Return [x, y] of the center of cell containing provided text 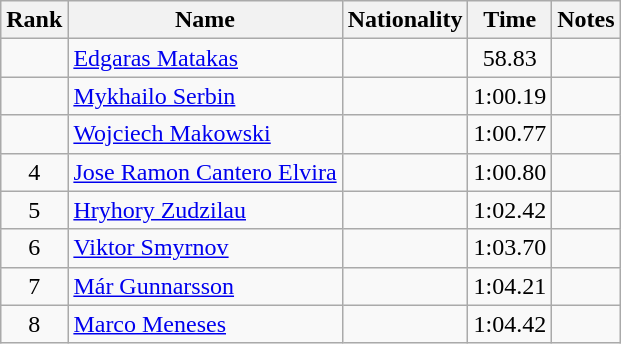
Viktor Smyrnov [205, 248]
Name [205, 20]
5 [34, 210]
Nationality [405, 20]
1:00.19 [510, 96]
1:02.42 [510, 210]
Már Gunnarsson [205, 286]
1:03.70 [510, 248]
Hryhory Zudzilau [205, 210]
Wojciech Makowski [205, 134]
1:00.80 [510, 172]
Rank [34, 20]
7 [34, 286]
Marco Meneses [205, 324]
6 [34, 248]
Mykhailo Serbin [205, 96]
1:00.77 [510, 134]
1:04.21 [510, 286]
58.83 [510, 58]
Time [510, 20]
4 [34, 172]
Notes [586, 20]
Edgaras Matakas [205, 58]
8 [34, 324]
Jose Ramon Cantero Elvira [205, 172]
1:04.42 [510, 324]
